Determine the (x, y) coordinate at the center of the cell enclosing the given text.  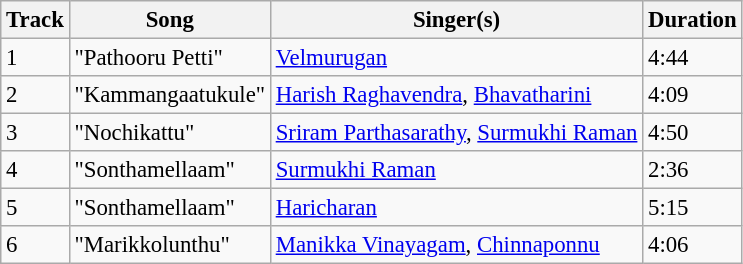
Duration (692, 20)
"Kammangaatukule" (170, 95)
2:36 (692, 170)
Song (170, 20)
5:15 (692, 208)
4 (35, 170)
"Nochikattu" (170, 133)
3 (35, 133)
"Marikkolunthu" (170, 245)
1 (35, 58)
Track (35, 20)
2 (35, 95)
Harish Raghavendra, Bhavatharini (456, 95)
Singer(s) (456, 20)
4:50 (692, 133)
Surmukhi Raman (456, 170)
5 (35, 208)
Velmurugan (456, 58)
4:06 (692, 245)
Haricharan (456, 208)
6 (35, 245)
Sriram Parthasarathy, Surmukhi Raman (456, 133)
"Pathooru Petti" (170, 58)
4:09 (692, 95)
Manikka Vinayagam, Chinnaponnu (456, 245)
4:44 (692, 58)
